Return [X, Y] of the center of cell containing provided text 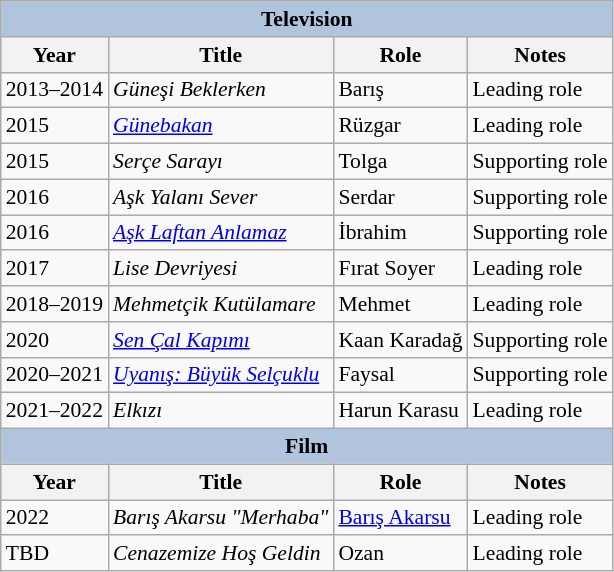
Tolga [400, 162]
Faysal [400, 375]
Günebakan [220, 126]
Güneşi Beklerken [220, 90]
Television [307, 19]
Fırat Soyer [400, 269]
Cenazemize Hoş Geldin [220, 554]
Lise Devriyesi [220, 269]
Uyanış: Büyük Selçuklu [220, 375]
2013–2014 [54, 90]
2017 [54, 269]
Serdar [400, 197]
Barış Akarsu [400, 518]
Aşk Yalanı Sever [220, 197]
İbrahim [400, 233]
2020–2021 [54, 375]
Elkızı [220, 411]
Mehmet [400, 304]
Rüzgar [400, 126]
Aşk Laftan Anlamaz [220, 233]
Harun Karasu [400, 411]
TBD [54, 554]
Ozan [400, 554]
2022 [54, 518]
Barış Akarsu "Merhaba" [220, 518]
2018–2019 [54, 304]
2021–2022 [54, 411]
Kaan Karadağ [400, 340]
Serçe Sarayı [220, 162]
2020 [54, 340]
Film [307, 447]
Barış [400, 90]
Sen Çal Kapımı [220, 340]
Mehmetçik Kutülamare [220, 304]
